Output the (x, y) coordinate of the center of the cell containing the given text.  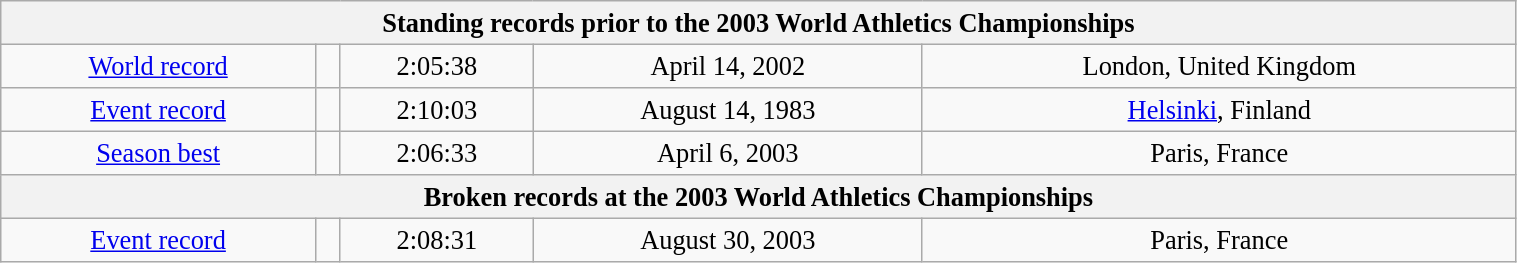
2:05:38 (436, 66)
April 6, 2003 (728, 153)
August 30, 2003 (728, 240)
2:08:31 (436, 240)
April 14, 2002 (728, 66)
2:10:03 (436, 109)
Season best (158, 153)
World record (158, 66)
2:06:33 (436, 153)
Standing records prior to the 2003 World Athletics Championships (758, 22)
August 14, 1983 (728, 109)
Broken records at the 2003 World Athletics Championships (758, 197)
London, United Kingdom (1219, 66)
Helsinki, Finland (1219, 109)
